Find where the given text appears and provide that cell's center as [X, Y] coordinate. 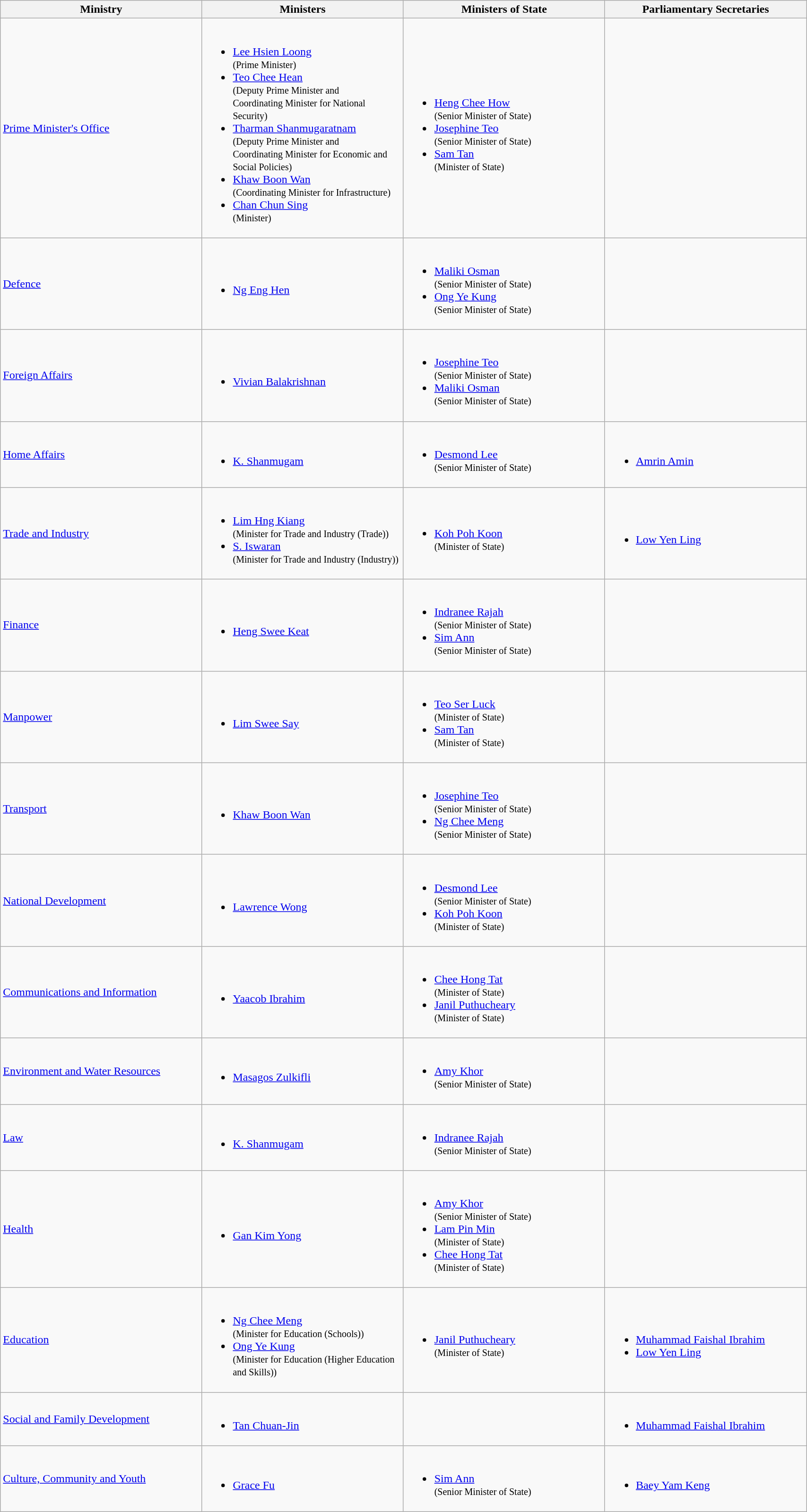
Tan Chuan-Jin [303, 1419]
Josephine Teo(Senior Minister of State)Maliki Osman(Senior Minister of State) [504, 375]
Desmond Lee(Senior Minister of State)Koh Poh Koon(Minister of State) [504, 900]
Maliki Osman(Senior Minister of State)Ong Ye Kung(Senior Minister of State) [504, 284]
Heng Swee Keat [303, 625]
Koh Poh Koon(Minister of State) [504, 533]
Education [101, 1340]
Culture, Community and Youth [101, 1479]
Amrin Amin [705, 454]
Baey Yam Keng [705, 1479]
Parliamentary Secretaries [705, 9]
Indranee Rajah(Senior Minister of State)Sim Ann(Senior Minister of State) [504, 625]
Amy Khor(Senior Minister of State)Lam Pin Min(Minister of State)Chee Hong Tat(Minister of State) [504, 1229]
Lim Hng Kiang(Minister for Trade and Industry (Trade))S. Iswaran(Minister for Trade and Industry (Industry)) [303, 533]
Sim Ann(Senior Minister of State) [504, 1479]
Lim Swee Say [303, 717]
Defence [101, 284]
Social and Family Development [101, 1419]
National Development [101, 900]
Environment and Water Resources [101, 1071]
Josephine Teo(Senior Minister of State)Ng Chee Meng (Senior Minister of State) [504, 808]
Communications and Information [101, 992]
Chee Hong Tat(Minister of State)Janil Puthucheary(Minister of State) [504, 992]
Heng Chee How(Senior Minister of State)Josephine Teo(Senior Minister of State)Sam Tan(Minister of State) [504, 128]
Vivian Balakrishnan [303, 375]
Ministers of State [504, 9]
Law [101, 1138]
Indranee Rajah(Senior Minister of State) [504, 1138]
Teo Ser Luck(Minister of State)Sam Tan(Minister of State) [504, 717]
Grace Fu [303, 1479]
Finance [101, 625]
Ministry [101, 9]
Khaw Boon Wan [303, 808]
Ng Eng Hen [303, 284]
Home Affairs [101, 454]
Amy Khor(Senior Minister of State) [504, 1071]
Ministers [303, 9]
Health [101, 1229]
Low Yen Ling [705, 533]
Janil Puthucheary(Minister of State) [504, 1340]
Ng Chee Meng(Minister for Education (Schools))Ong Ye Kung(Minister for Education (Higher Education and Skills)) [303, 1340]
Yaacob Ibrahim [303, 992]
Trade and Industry [101, 533]
Prime Minister's Office [101, 128]
Gan Kim Yong [303, 1229]
Desmond Lee(Senior Minister of State) [504, 454]
Lawrence Wong [303, 900]
Muhammad Faishal IbrahimLow Yen Ling [705, 1340]
Manpower [101, 717]
Muhammad Faishal Ibrahim [705, 1419]
Foreign Affairs [101, 375]
Transport [101, 808]
Masagos Zulkifli [303, 1071]
